Capture the cell that displays the provided text and extract its [X, Y] central coordinate. 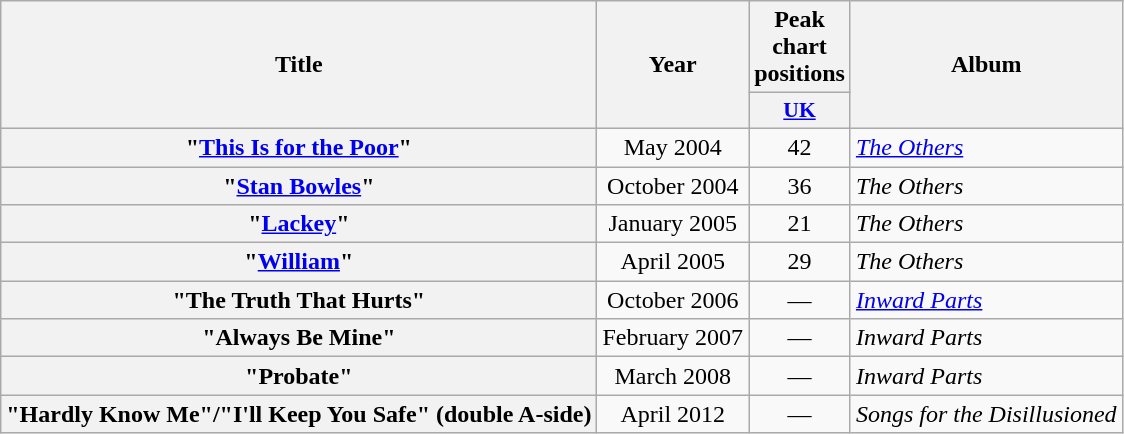
January 2005 [673, 224]
"Always Be Mine" [299, 338]
"The Truth That Hurts" [299, 300]
36 [800, 185]
"Lackey" [299, 224]
Peak chart positions [800, 47]
"Stan Bowles" [299, 185]
March 2008 [673, 376]
October 2004 [673, 185]
"Probate" [299, 376]
May 2004 [673, 147]
"William" [299, 262]
Album [986, 65]
29 [800, 262]
October 2006 [673, 300]
Year [673, 65]
"This Is for the Poor" [299, 147]
21 [800, 224]
UK [800, 111]
April 2005 [673, 262]
"Hardly Know Me"/"I'll Keep You Safe" (double A-side) [299, 414]
April 2012 [673, 414]
42 [800, 147]
Songs for the Disillusioned [986, 414]
February 2007 [673, 338]
Title [299, 65]
